Locate the cell with the specified text and output its [X, Y] center coordinate. 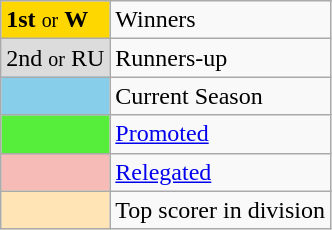
Current Season [220, 96]
Runners-up [220, 58]
2nd or RU [56, 58]
Relegated [220, 172]
1st or W [56, 20]
Winners [220, 20]
Promoted [220, 134]
Top scorer in division [220, 210]
